Capture the cell that displays the provided text and extract its [x, y] central coordinate. 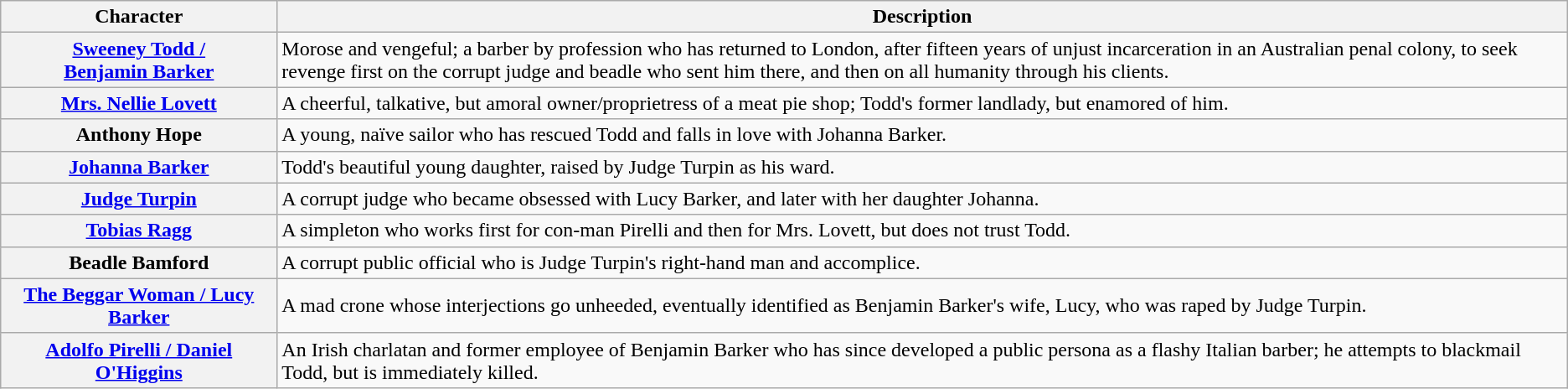
Todd's beautiful young daughter, raised by Judge Turpin as his ward. [922, 167]
Sweeney Todd /Benjamin Barker [139, 60]
Character [139, 17]
Description [922, 17]
A mad crone whose interjections go unheeded, eventually identified as Benjamin Barker's wife, Lucy, who was raped by Judge Turpin. [922, 305]
Johanna Barker [139, 167]
The Beggar Woman / Lucy Barker [139, 305]
Adolfo Pirelli / Daniel O'Higgins [139, 360]
A cheerful, talkative, but amoral owner/proprietress of a meat pie shop; Todd's former landlady, but enamored of him. [922, 103]
Anthony Hope [139, 135]
Judge Turpin [139, 199]
Beadle Bamford [139, 262]
Tobias Ragg [139, 231]
A corrupt judge who became obsessed with Lucy Barker, and later with her daughter Johanna. [922, 199]
A young, naïve sailor who has rescued Todd and falls in love with Johanna Barker. [922, 135]
A simpleton who works first for con-man Pirelli and then for Mrs. Lovett, but does not trust Todd. [922, 231]
A corrupt public official who is Judge Turpin's right-hand man and accomplice. [922, 262]
Mrs. Nellie Lovett [139, 103]
